Locate the cell with the specified text and output its (x, y) center coordinate. 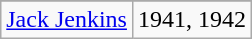
1941, 1942 (192, 20)
Jack Jenkins (67, 20)
